For the text-containing cell, return its midpoint in (X, Y) coordinate format. 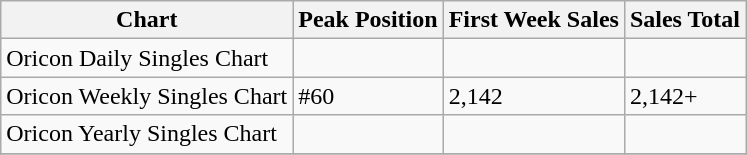
Chart (147, 20)
2,142 (534, 96)
#60 (368, 96)
Oricon Daily Singles Chart (147, 58)
Sales Total (684, 20)
First Week Sales (534, 20)
Oricon Yearly Singles Chart (147, 134)
Peak Position (368, 20)
Oricon Weekly Singles Chart (147, 96)
2,142+ (684, 96)
